Locate the cell with the specified text and output its [x, y] center coordinate. 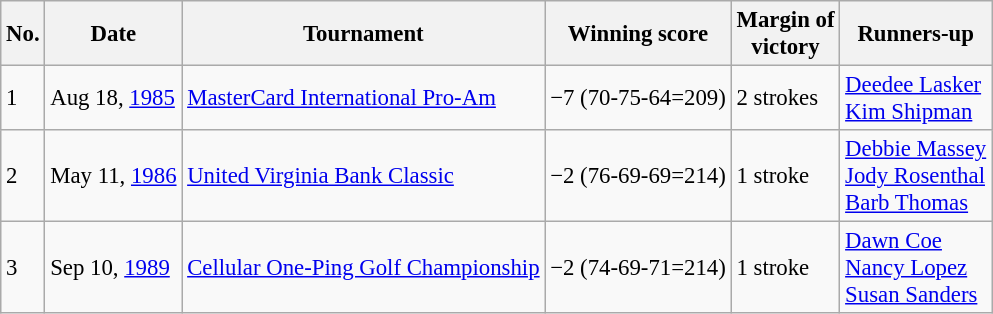
3 [23, 268]
−2 (74-69-71=214) [638, 268]
No. [23, 34]
Cellular One-Ping Golf Championship [364, 268]
Debbie Massey Jody Rosenthal Barb Thomas [916, 176]
Runners-up [916, 34]
Deedee Lasker Kim Shipman [916, 98]
May 11, 1986 [114, 176]
Date [114, 34]
Margin ofvictory [786, 34]
1 [23, 98]
−2 (76-69-69=214) [638, 176]
Aug 18, 1985 [114, 98]
2 strokes [786, 98]
2 [23, 176]
United Virginia Bank Classic [364, 176]
Dawn Coe Nancy Lopez Susan Sanders [916, 268]
Winning score [638, 34]
Tournament [364, 34]
Sep 10, 1989 [114, 268]
MasterCard International Pro-Am [364, 98]
−7 (70-75-64=209) [638, 98]
